Provide the [X, Y] coordinate of the cell's center where the given text is located.  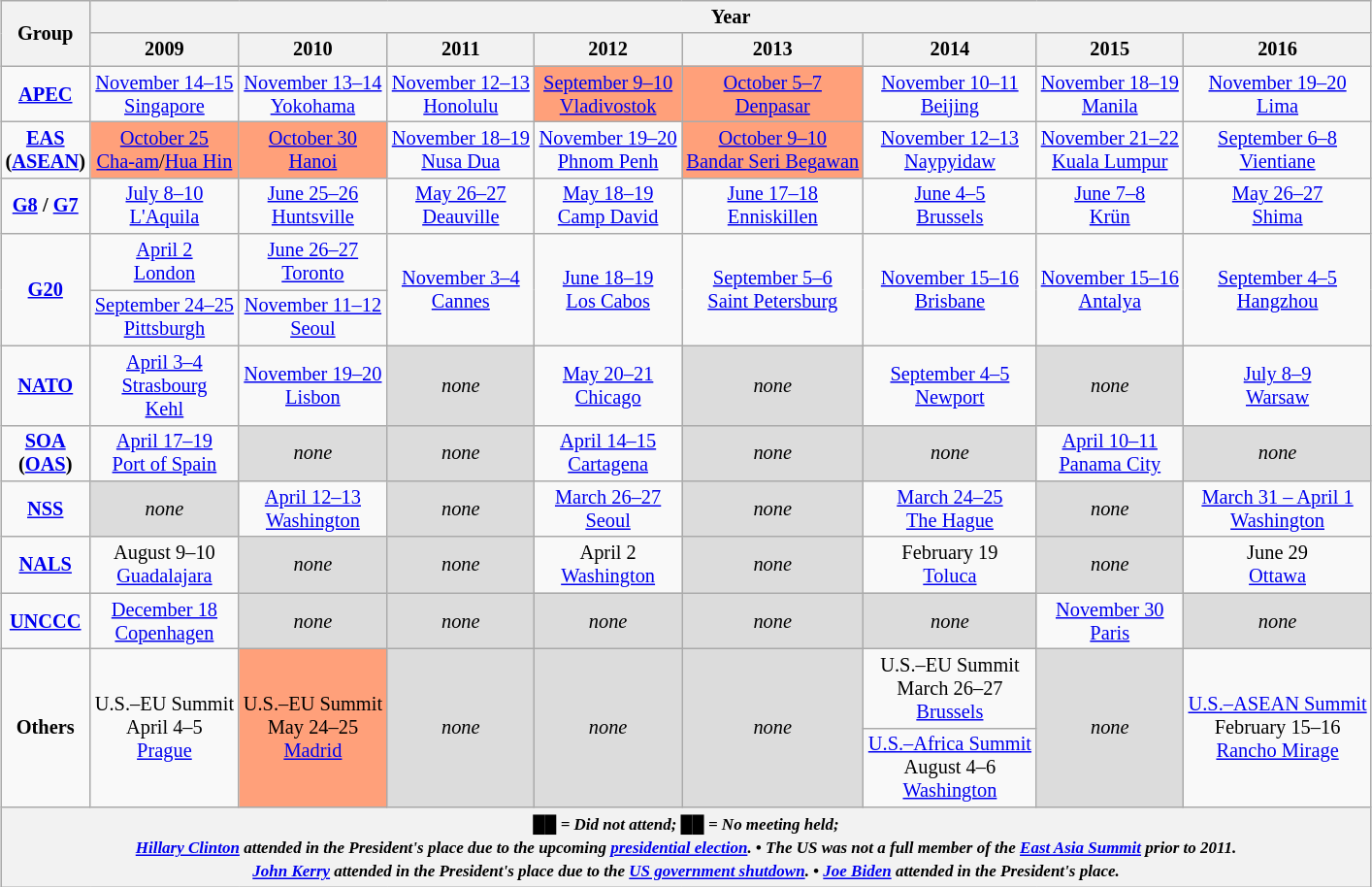
November 19–20 Phnom Penh [608, 149]
September 6–8 Vientiane [1278, 149]
March 24–25 The Hague [950, 509]
September 4–5 Hangzhou [1278, 289]
November 15–16 Antalya [1110, 289]
EAS(ASEAN) [46, 149]
April 17–19 Port of Spain [165, 453]
May 20–21 Chicago [608, 385]
June 29 Ottawa [1278, 565]
November 18–19 Nusa Dua [461, 149]
May 26–27 Shima [1278, 206]
November 30 Paris [1110, 621]
U.S.–EU SummitApril 4–5 Prague [165, 728]
U.S.–EU SummitMay 24–25 Madrid [312, 728]
Group [46, 33]
November 18–19 Manila [1110, 94]
June 25–26 Huntsville [312, 206]
November 11–12 Seoul [312, 317]
NSS [46, 509]
May 18–19 Camp David [608, 206]
April 3–4 Strasbourg Kehl [165, 385]
October 5–7 Denpasar [772, 94]
2013 [772, 49]
November 10–11 Beijing [950, 94]
April 2 Washington [608, 565]
November 21–22 Kuala Lumpur [1110, 149]
APEC [46, 94]
September 24–25 Pittsburgh [165, 317]
December 18 Copenhagen [165, 621]
October 30 Hanoi [312, 149]
G8 / G7 [46, 206]
November 12–13 Honolulu [461, 94]
October 25 Cha-am/Hua Hin [165, 149]
2015 [1110, 49]
2010 [312, 49]
April 12–13 Washington [312, 509]
2012 [608, 49]
July 8–9 Warsaw [1278, 385]
2016 [1278, 49]
November 19–20 Lima [1278, 94]
2009 [165, 49]
February 19 Toluca [950, 565]
Others [46, 728]
October 9–10 Bandar Seri Begawan [772, 149]
April 2 London [165, 262]
NATO [46, 385]
August 9–10 Guadalajara [165, 565]
November 15–16 Brisbane [950, 289]
July 8–10 L'Aquila [165, 206]
NALS [46, 565]
April 10–11 Panama City [1110, 453]
2014 [950, 49]
September 5–6 Saint Petersburg [772, 289]
U.S.–EU SummitMarch 26–27 Brussels [950, 688]
April 14–15 Cartagena [608, 453]
November 14–15 Singapore [165, 94]
June 17–18 Enniskillen [772, 206]
November 13–14 Yokohama [312, 94]
May 26–27 Deauville [461, 206]
June 26–27 Toronto [312, 262]
November 3–4 Cannes [461, 289]
September 9–10 Vladivostok [608, 94]
June 18–19 Los Cabos [608, 289]
June 4–5 Brussels [950, 206]
U.S.–ASEAN SummitFebruary 15–16 Rancho Mirage [1278, 728]
SOA(OAS) [46, 453]
November 19–20 Lisbon [312, 385]
U.S.–Africa SummitAugust 4–6 Washington [950, 768]
Year [732, 16]
March 31 – April 1 Washington [1278, 509]
November 12–13 Naypyidaw [950, 149]
March 26–27 Seoul [608, 509]
June 7–8 Krün [1110, 206]
September 4–5 Newport [950, 385]
UNCCC [46, 621]
2011 [461, 49]
G20 [46, 289]
